Extract the (X, Y) coordinate from the center of the cell holding the provided text.  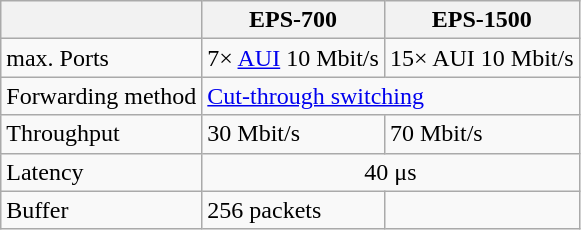
70 Mbit/s (482, 134)
7× AUI 10 Mbit/s (294, 58)
EPS-700 (294, 20)
Buffer (102, 210)
30 Mbit/s (294, 134)
max. Ports (102, 58)
15× AUI 10 Mbit/s (482, 58)
Cut-through switching (390, 96)
EPS-1500 (482, 20)
Forwarding method (102, 96)
40 μs (390, 172)
Throughput (102, 134)
Latency (102, 172)
256 packets (294, 210)
